Identify which cell holds the provided text, then report its [X, Y] central coordinate. 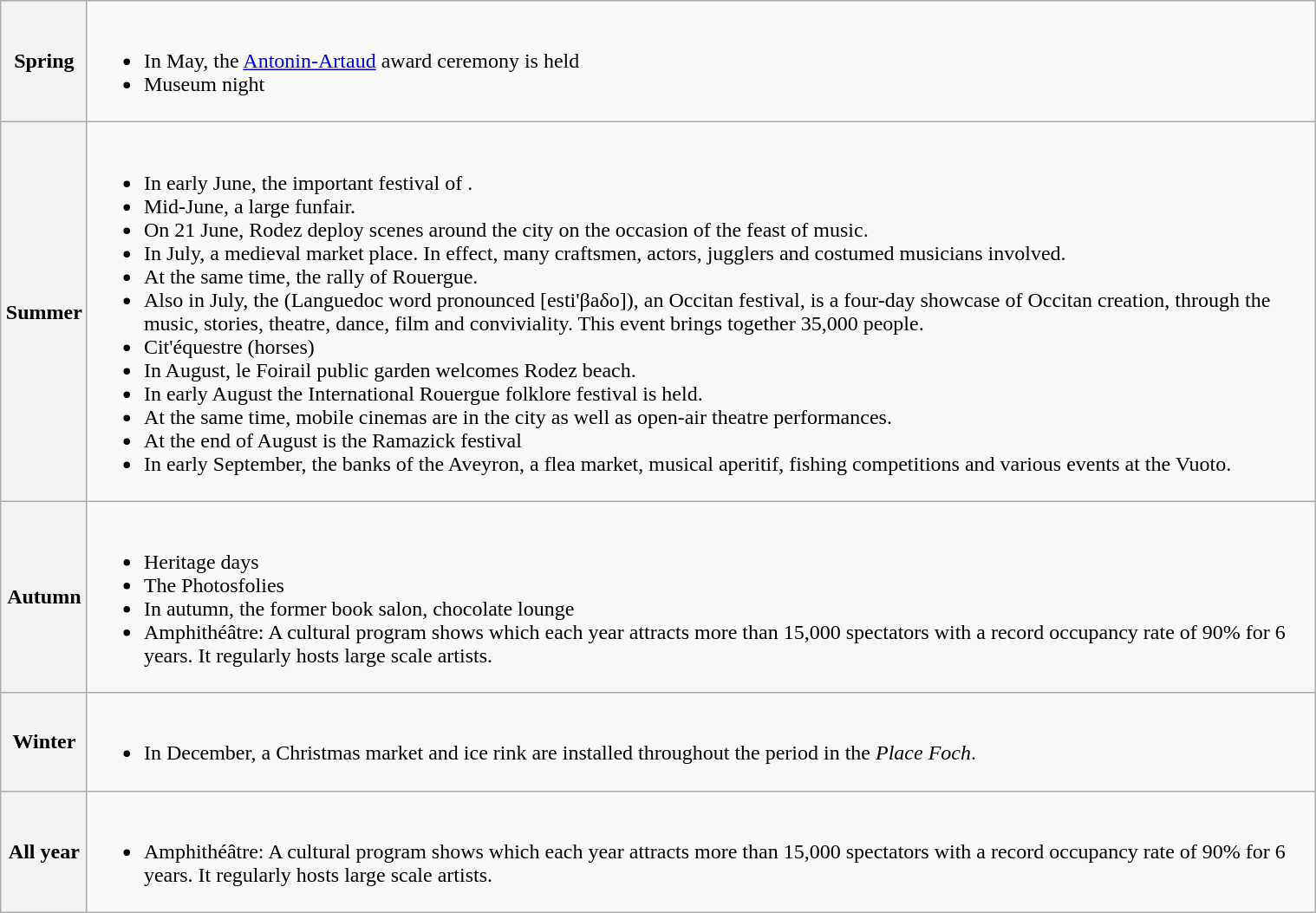
In May, the Antonin-Artaud award ceremony is heldMuseum night [700, 62]
Autumn [43, 597]
All year [43, 851]
Spring [43, 62]
Summer [43, 312]
Winter [43, 742]
In December, a Christmas market and ice rink are installed throughout the period in the Place Foch. [700, 742]
